Return [X, Y] of the center of cell containing provided text 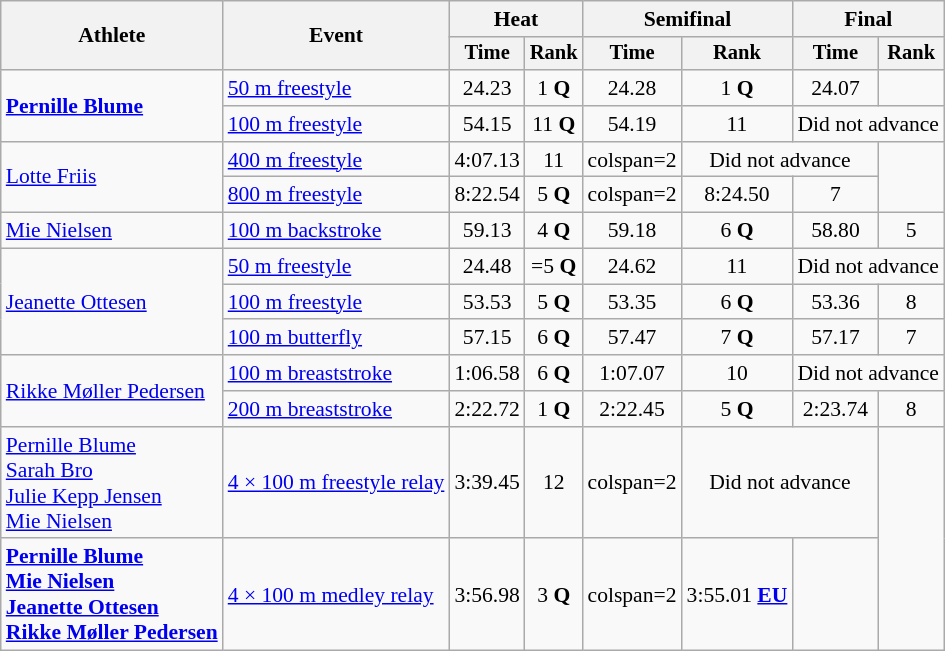
5 [911, 231]
54.19 [632, 124]
3:55.01 EU [738, 595]
11 Q [554, 124]
Athlete [112, 36]
800 m freestyle [336, 195]
=5 Q [554, 267]
57.47 [632, 338]
Lotte Friis [112, 178]
4 × 100 m freestyle relay [336, 483]
1:07.07 [632, 373]
10 [738, 373]
58.80 [835, 231]
59.18 [632, 231]
24.23 [486, 88]
2:22.45 [632, 409]
Jeanette Ottesen [112, 302]
24.48 [486, 267]
Mie Nielsen [112, 231]
200 m breaststroke [336, 409]
4 Q [554, 231]
7 Q [738, 338]
Pernille Blume [112, 106]
1:06.58 [486, 373]
3:56.98 [486, 595]
12 [554, 483]
24.62 [632, 267]
24.07 [835, 88]
Pernille BlumeSarah BroJulie Kepp JensenMie Nielsen [112, 483]
Heat [516, 19]
Pernille BlumeMie NielsenJeanette OttesenRikke Møller Pedersen [112, 595]
400 m freestyle [336, 160]
100 m butterfly [336, 338]
4 × 100 m medley relay [336, 595]
2:23.74 [835, 409]
2:22.72 [486, 409]
3 Q [554, 595]
8:24.50 [738, 195]
Rikke Møller Pedersen [112, 390]
59.13 [486, 231]
57.15 [486, 338]
4:07.13 [486, 160]
54.15 [486, 124]
3:39.45 [486, 483]
57.17 [835, 338]
100 m breaststroke [336, 373]
53.36 [835, 302]
53.35 [632, 302]
Final [868, 19]
Semifinal [687, 19]
100 m backstroke [336, 231]
Event [336, 36]
8:22.54 [486, 195]
24.28 [632, 88]
53.53 [486, 302]
